Pinpoint the cell where the given text exists, returning its (x, y) midpoint coordinate. 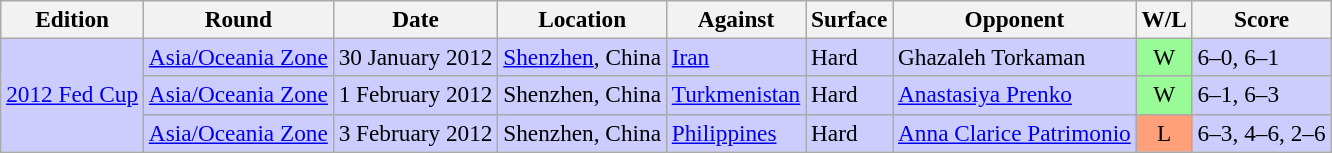
6–3, 4–6, 2–6 (1262, 133)
Anna Clarice Patrimonio (1014, 133)
2012 Fed Cup (72, 94)
Philippines (736, 133)
Location (582, 19)
3 February 2012 (416, 133)
Round (238, 19)
Opponent (1014, 19)
Surface (850, 19)
Anastasiya Prenko (1014, 95)
L (1164, 133)
W/L (1164, 19)
6–0, 6–1 (1262, 57)
1 February 2012 (416, 95)
30 January 2012 (416, 57)
6–1, 6–3 (1262, 95)
Date (416, 19)
Score (1262, 19)
Against (736, 19)
Ghazaleh Torkaman (1014, 57)
Turkmenistan (736, 95)
Edition (72, 19)
Iran (736, 57)
